Scan for the cell matching the given text and deliver its (X, Y) coordinate at center. 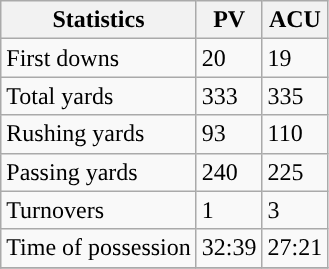
20 (229, 58)
First downs (99, 58)
19 (295, 58)
Turnovers (99, 210)
110 (295, 134)
Rushing yards (99, 134)
Passing yards (99, 172)
ACU (295, 20)
1 (229, 210)
335 (295, 96)
PV (229, 20)
225 (295, 172)
Statistics (99, 20)
27:21 (295, 248)
240 (229, 172)
333 (229, 96)
3 (295, 210)
32:39 (229, 248)
93 (229, 134)
Time of possession (99, 248)
Total yards (99, 96)
